Determine the (x, y) coordinate at the center of the cell enclosing the given text.  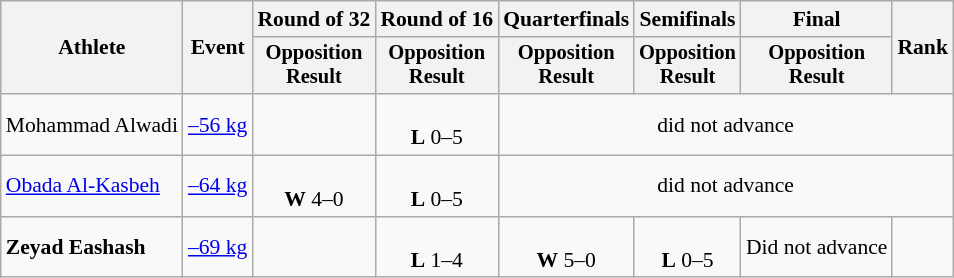
Event (218, 48)
W 5–0 (566, 248)
Zeyad Eashash (92, 248)
Did not advance (817, 248)
Quarterfinals (566, 19)
Round of 32 (314, 19)
Final (817, 19)
–56 kg (218, 124)
Mohammad Alwadi (92, 124)
Obada Al-Kasbeh (92, 186)
Athlete (92, 48)
Semifinals (688, 19)
L 1–4 (436, 248)
–64 kg (218, 186)
–69 kg (218, 248)
Rank (922, 48)
Round of 16 (436, 19)
W 4–0 (314, 186)
